Find where the given text appears and provide that cell's center as [X, Y] coordinate. 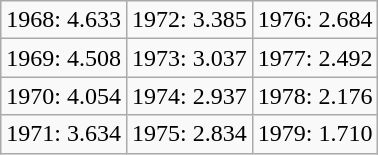
1974: 2.937 [189, 96]
1976: 2.684 [315, 20]
1971: 3.634 [64, 134]
1979: 1.710 [315, 134]
1973: 3.037 [189, 58]
1975: 2.834 [189, 134]
1978: 2.176 [315, 96]
1968: 4.633 [64, 20]
1972: 3.385 [189, 20]
1977: 2.492 [315, 58]
1970: 4.054 [64, 96]
1969: 4.508 [64, 58]
